Return the [x, y] coordinate for the center point of the cell that contains the specified text.  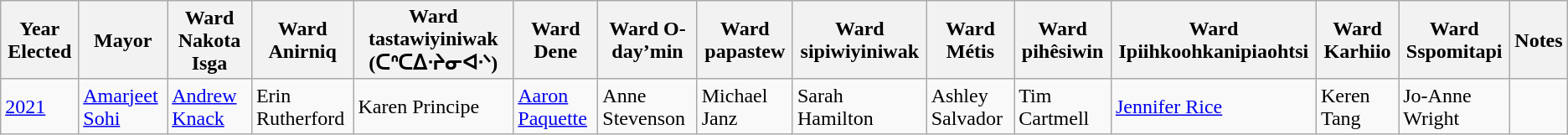
Notes [1540, 40]
Michael Janz [745, 106]
Aaron Paquette [556, 106]
Year Elected [40, 40]
Andrew Knack [209, 106]
Jennifer Rice [1213, 106]
Ward papastew [745, 40]
Sarah Hamilton [859, 106]
Ward Anirniq [302, 40]
Ward pihêsiwin [1063, 40]
Ward Métis [970, 40]
Ward Dene [556, 40]
Anne Stevenson [647, 106]
Ward Ipiihkoohkanipiaohtsi [1213, 40]
Karen Principe [434, 106]
Ward sipiwiyiniwak [859, 40]
Ward Nakota Isga [209, 40]
Erin Rutherford [302, 106]
Ward O-day’min [647, 40]
Ward Karhiio [1357, 40]
Ward Sspomitapi [1454, 40]
Amarjeet Sohi [123, 106]
Tim Cartmell [1063, 106]
Keren Tang [1357, 106]
Mayor [123, 40]
Jo-Anne Wright [1454, 106]
Ward tastawiyiniwak (ᑕᐢᑕᐃᐧᔨᓂᐊᐧᐠ) [434, 40]
2021 [40, 106]
Ashley Salvador [970, 106]
